Capture the cell that displays the provided text and extract its (X, Y) central coordinate. 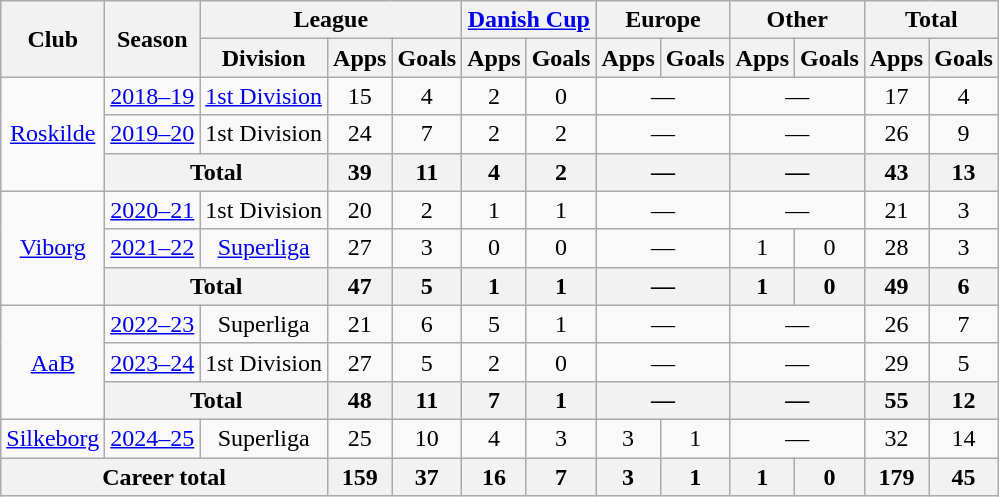
28 (896, 248)
159 (360, 477)
20 (360, 210)
Roskilde (53, 134)
9 (964, 134)
43 (896, 172)
55 (896, 400)
2021–22 (152, 248)
49 (896, 286)
Other (797, 20)
2024–25 (152, 438)
2019–20 (152, 134)
13 (964, 172)
16 (494, 477)
Division (264, 58)
29 (896, 362)
2022–23 (152, 324)
45 (964, 477)
15 (360, 96)
Viborg (53, 248)
Danish Cup (529, 20)
179 (896, 477)
Silkeborg (53, 438)
Career total (164, 477)
AaB (53, 362)
14 (964, 438)
League (331, 20)
37 (427, 477)
17 (896, 96)
48 (360, 400)
2020–21 (152, 210)
12 (964, 400)
39 (360, 172)
Season (152, 39)
Club (53, 39)
2018–19 (152, 96)
24 (360, 134)
Europe (663, 20)
10 (427, 438)
32 (896, 438)
2023–24 (152, 362)
25 (360, 438)
47 (360, 286)
